Detect which cell encompasses the target text, then output its [x, y] center coordinate. 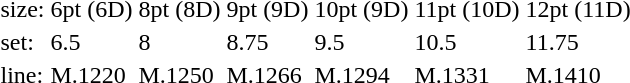
10.5 [467, 42]
8.75 [268, 42]
6.5 [92, 42]
9.5 [362, 42]
8 [180, 42]
